Pinpoint the cell where the given text exists, returning its (X, Y) midpoint coordinate. 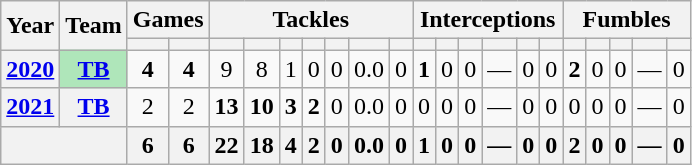
2020 (30, 69)
Interceptions (487, 20)
Tackles (310, 20)
2021 (30, 107)
Fumbles (626, 20)
Team (94, 26)
9 (226, 69)
13 (226, 107)
10 (262, 107)
Games (168, 20)
3 (290, 107)
18 (262, 145)
22 (226, 145)
Year (30, 26)
8 (262, 69)
